Detect which cell encompasses the target text, then output its [x, y] center coordinate. 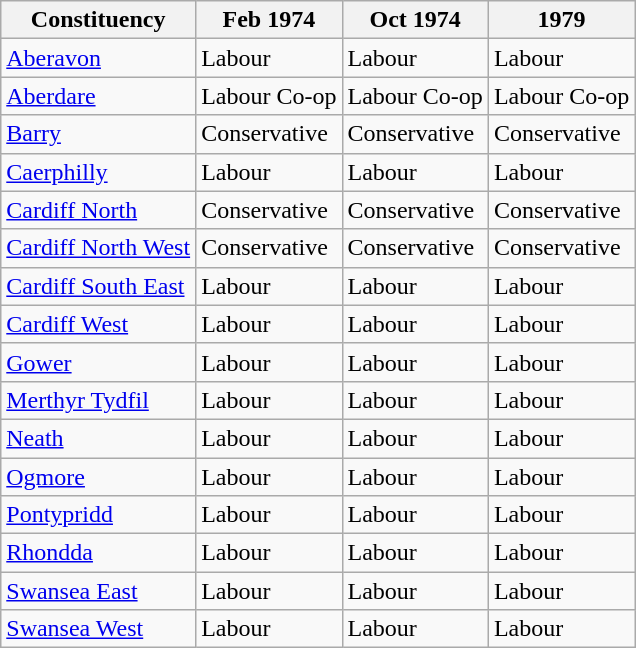
Cardiff North [98, 210]
Swansea West [98, 629]
Barry [98, 134]
Caerphilly [98, 172]
Gower [98, 362]
Oct 1974 [415, 20]
Merthyr Tydfil [98, 400]
Aberdare [98, 96]
Rhondda [98, 553]
Aberavon [98, 58]
Cardiff North West [98, 248]
Pontypridd [98, 515]
Constituency [98, 20]
Feb 1974 [269, 20]
Swansea East [98, 591]
Neath [98, 438]
1979 [561, 20]
Cardiff West [98, 324]
Ogmore [98, 477]
Cardiff South East [98, 286]
